Determine the (X, Y) coordinate at the center of the cell enclosing the given text.  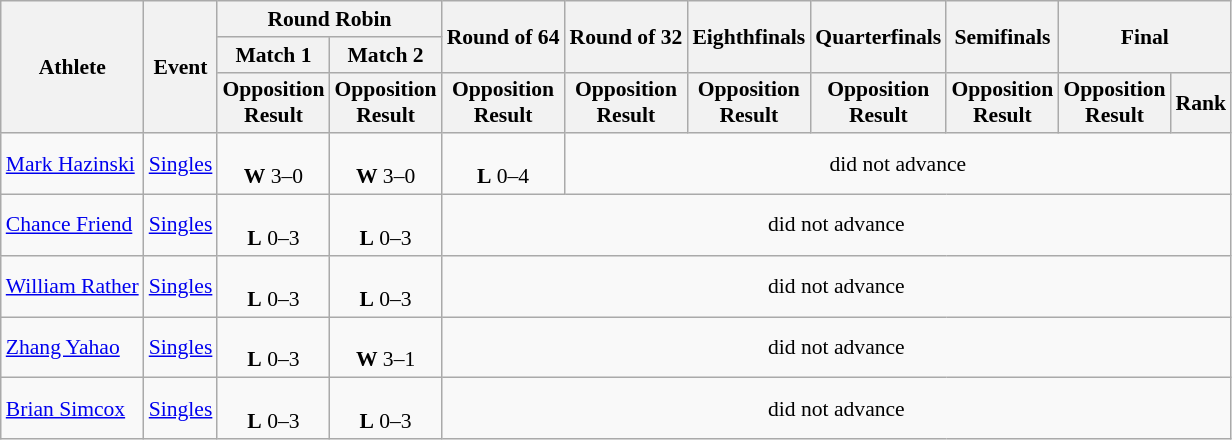
Athlete (72, 67)
Round Robin (329, 19)
Round of 64 (504, 36)
Quarterfinals (878, 36)
Round of 32 (626, 36)
Eighthfinals (748, 36)
Rank (1202, 102)
Match 1 (273, 55)
Brian Simcox (72, 408)
Zhang Yahao (72, 348)
Mark Hazinski (72, 164)
L 0–4 (504, 164)
Event (181, 67)
Semifinals (1002, 36)
W 3–1 (386, 348)
Match 2 (386, 55)
William Rather (72, 286)
Chance Friend (72, 226)
Final (1144, 36)
